Locate the cell with the specified text and output its [X, Y] center coordinate. 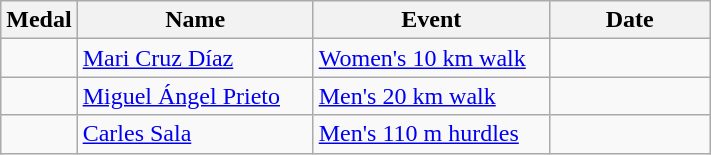
Men's 110 m hurdles [431, 134]
Women's 10 km walk [431, 58]
Date [630, 20]
Miguel Ángel Prieto [195, 96]
Name [195, 20]
Men's 20 km walk [431, 96]
Mari Cruz Díaz [195, 58]
Carles Sala [195, 134]
Event [431, 20]
Medal [39, 20]
